Pinpoint the cell where the given text exists, returning its [x, y] midpoint coordinate. 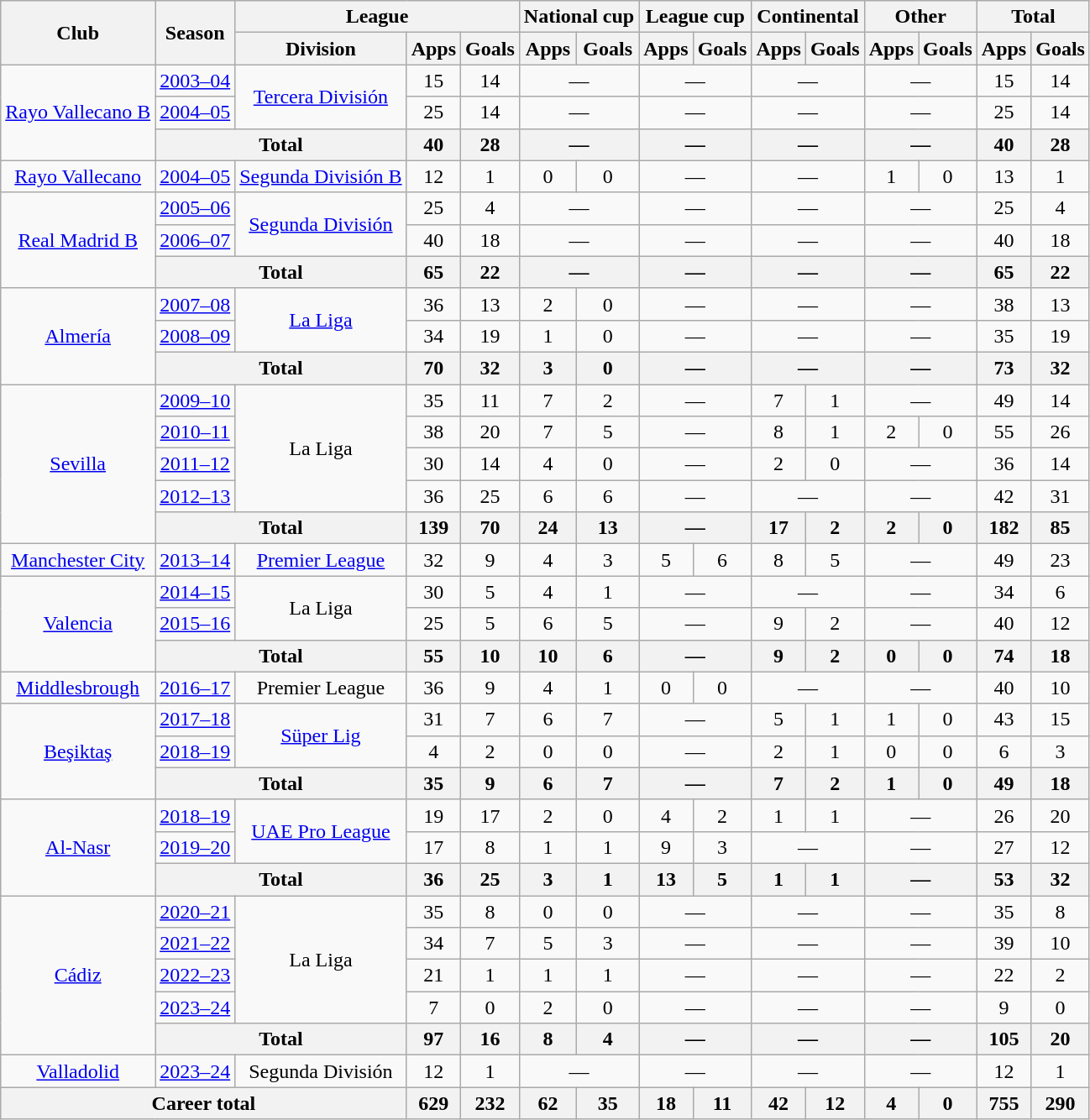
24 [548, 528]
755 [1004, 1103]
Season [195, 33]
Other [920, 17]
2013–14 [195, 560]
2009–10 [195, 400]
Valladolid [78, 1071]
Middlesbrough [78, 688]
Manchester City [78, 560]
27 [1004, 847]
232 [490, 1103]
290 [1061, 1103]
League cup [695, 17]
Continental [808, 17]
139 [433, 528]
Al-Nasr [78, 847]
2022–23 [195, 976]
2012–13 [195, 496]
74 [1004, 656]
Real Madrid B [78, 240]
National cup [579, 17]
2014–15 [195, 592]
629 [433, 1103]
Division [321, 49]
2007–08 [195, 304]
97 [433, 1039]
16 [490, 1039]
2015–16 [195, 624]
2016–17 [195, 688]
43 [1004, 720]
182 [1004, 528]
Rayo Vallecano B [78, 113]
2020–21 [195, 911]
53 [1004, 879]
Rayo Vallecano [78, 176]
Segunda División B [321, 176]
2011–12 [195, 464]
Sevilla [78, 464]
League [378, 17]
105 [1004, 1039]
Cádiz [78, 975]
2019–20 [195, 847]
39 [1004, 944]
2005–06 [195, 208]
73 [1004, 368]
2008–09 [195, 336]
Beşiktaş [78, 751]
2003–04 [195, 81]
Valencia [78, 624]
Club [78, 33]
2006–07 [195, 240]
21 [433, 976]
2017–18 [195, 720]
23 [1061, 560]
85 [1061, 528]
Career total [203, 1103]
Süper Lig [321, 735]
2010–11 [195, 432]
2021–22 [195, 944]
Tercera División [321, 97]
Almería [78, 336]
62 [548, 1103]
UAE Pro League [321, 831]
